Locate the cell with the specified text and output its [X, Y] center coordinate. 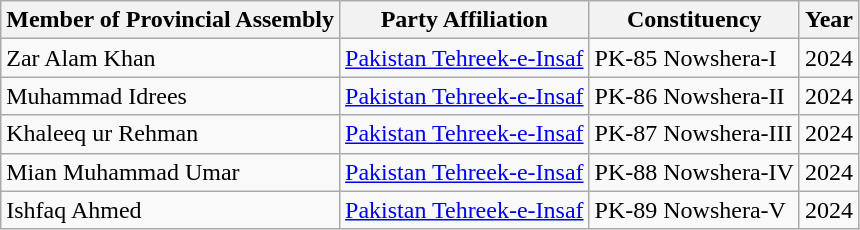
PK-88 Nowshera-IV [694, 172]
Muhammad Idrees [170, 96]
PK-86 Nowshera-II [694, 96]
Khaleeq ur Rehman [170, 134]
Year [828, 20]
Ishfaq Ahmed [170, 210]
Party Affiliation [465, 20]
Mian Muhammad Umar [170, 172]
Zar Alam Khan [170, 58]
PK-87 Nowshera-III [694, 134]
PK-85 Nowshera-I [694, 58]
Constituency [694, 20]
Member of Provincial Assembly [170, 20]
PK-89 Nowshera-V [694, 210]
